Return the (X, Y) coordinate for the center point of the cell that contains the specified text.  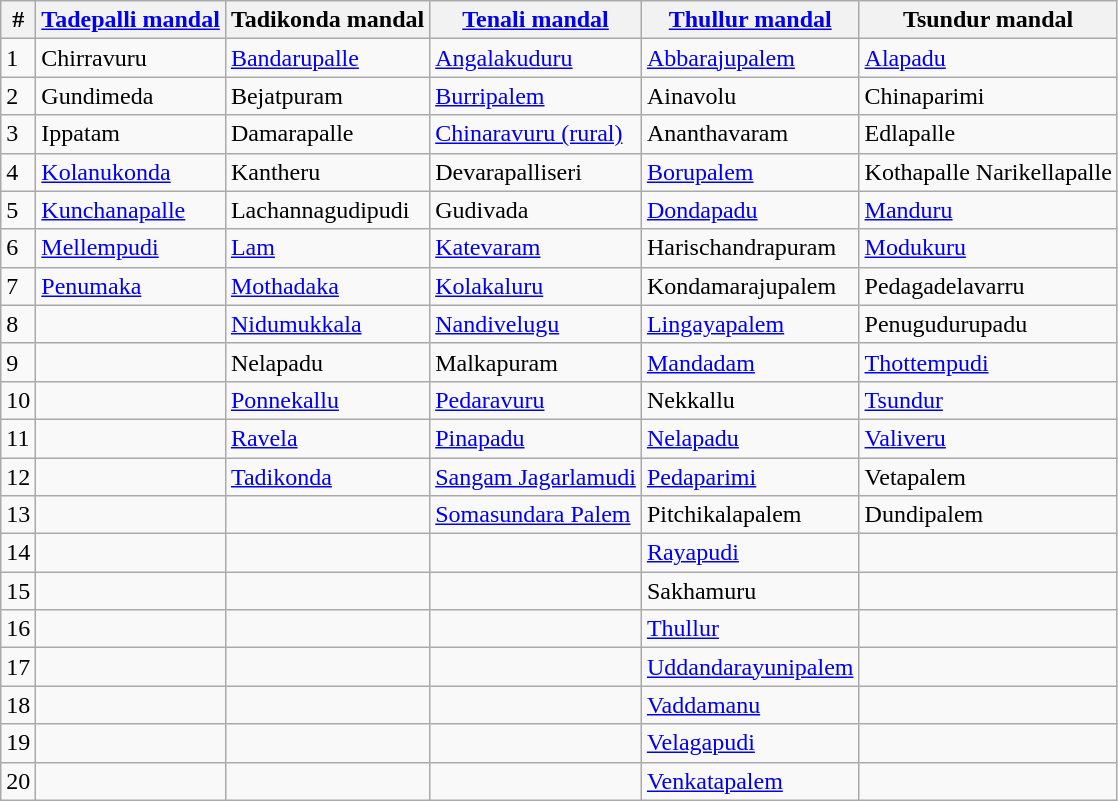
Malkapuram (536, 362)
# (18, 20)
8 (18, 324)
18 (18, 705)
Nidumukkala (327, 324)
10 (18, 400)
Kondamarajupalem (750, 286)
Borupalem (750, 172)
Rayapudi (750, 553)
Ravela (327, 438)
Thullur mandal (750, 20)
Kothapalle Narikellapalle (988, 172)
Sangam Jagarlamudi (536, 477)
Uddandarayunipalem (750, 667)
Thullur (750, 629)
Ippatam (131, 134)
Edlapalle (988, 134)
Tenali mandal (536, 20)
Kunchanapalle (131, 210)
15 (18, 591)
Chinaravuru (rural) (536, 134)
5 (18, 210)
3 (18, 134)
Thottempudi (988, 362)
Pedagadelavarru (988, 286)
12 (18, 477)
Devarapalliseri (536, 172)
Lam (327, 248)
Lachannagudipudi (327, 210)
Tadikonda mandal (327, 20)
9 (18, 362)
Harischandrapuram (750, 248)
Kolakaluru (536, 286)
Pinapadu (536, 438)
Nandivelugu (536, 324)
Pitchikalapalem (750, 515)
Damarapalle (327, 134)
Pedaparimi (750, 477)
Manduru (988, 210)
Nekkallu (750, 400)
Abbarajupalem (750, 58)
Angalakuduru (536, 58)
Penugudurupadu (988, 324)
2 (18, 96)
19 (18, 743)
Ponnekallu (327, 400)
4 (18, 172)
Gudivada (536, 210)
Gundimeda (131, 96)
1 (18, 58)
Dundipalem (988, 515)
Tadikonda (327, 477)
11 (18, 438)
7 (18, 286)
Penumaka (131, 286)
Somasundara Palem (536, 515)
Bandarupalle (327, 58)
Ainavolu (750, 96)
Kolanukonda (131, 172)
6 (18, 248)
Tsundur (988, 400)
Chinaparimi (988, 96)
Mandadam (750, 362)
16 (18, 629)
Modukuru (988, 248)
Valiveru (988, 438)
Velagapudi (750, 743)
20 (18, 781)
Venkatapalem (750, 781)
Lingayapalem (750, 324)
Mellempudi (131, 248)
Tsundur mandal (988, 20)
Pedaravuru (536, 400)
Vaddamanu (750, 705)
Sakhamuru (750, 591)
17 (18, 667)
Dondapadu (750, 210)
Katevaram (536, 248)
Ananthavaram (750, 134)
13 (18, 515)
14 (18, 553)
Alapadu (988, 58)
Vetapalem (988, 477)
Kantheru (327, 172)
Bejatpuram (327, 96)
Tadepalli mandal (131, 20)
Chirravuru (131, 58)
Mothadaka (327, 286)
Burripalem (536, 96)
